Pinpoint the cell where the given text exists, returning its (x, y) midpoint coordinate. 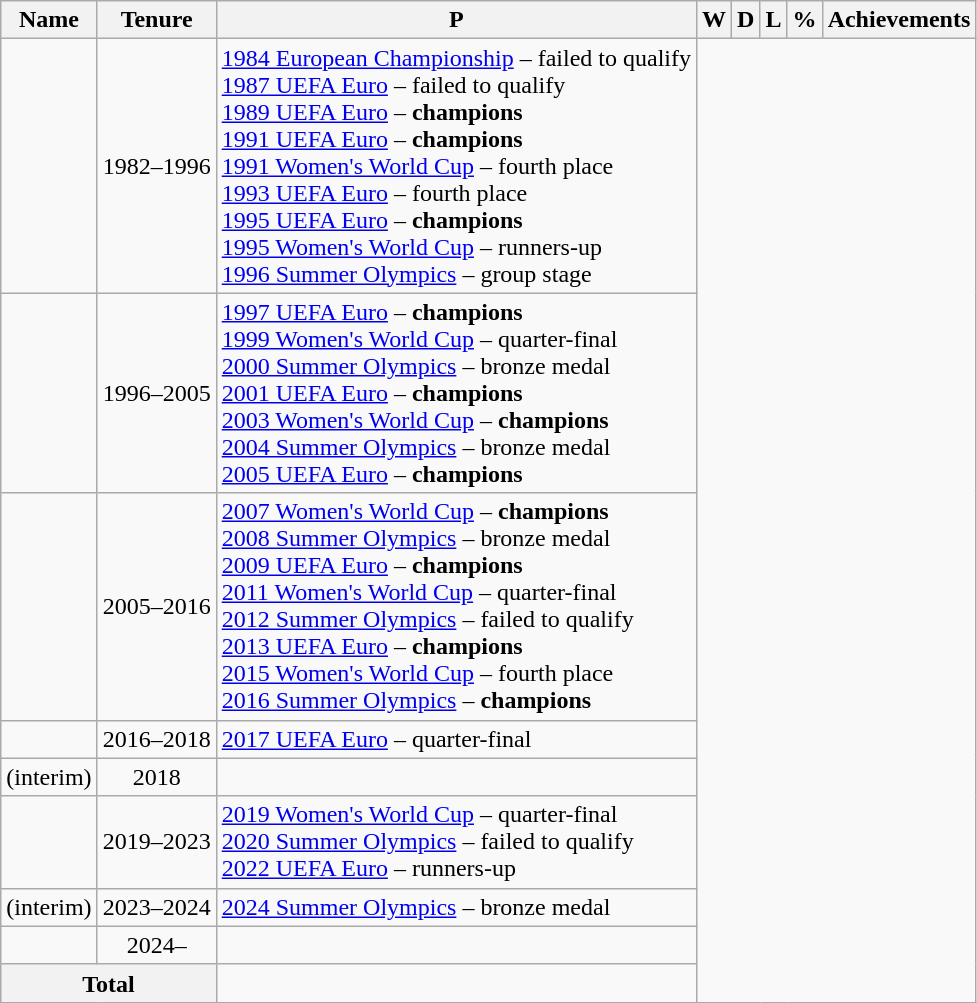
2023–2024 (156, 907)
2024 Summer Olympics – bronze medal (456, 907)
2018 (156, 777)
Tenure (156, 20)
2016–2018 (156, 739)
2024– (156, 945)
L (774, 20)
2017 UEFA Euro – quarter-final (456, 739)
% (804, 20)
1996–2005 (156, 393)
2005–2016 (156, 606)
2019 Women's World Cup – quarter-final2020 Summer Olympics – failed to qualify2022 UEFA Euro – runners-up (456, 842)
W (714, 20)
P (456, 20)
Achievements (899, 20)
2019–2023 (156, 842)
1982–1996 (156, 166)
Total (108, 983)
Name (49, 20)
D (746, 20)
